Find where the given text appears and provide that cell's center as (x, y) coordinate. 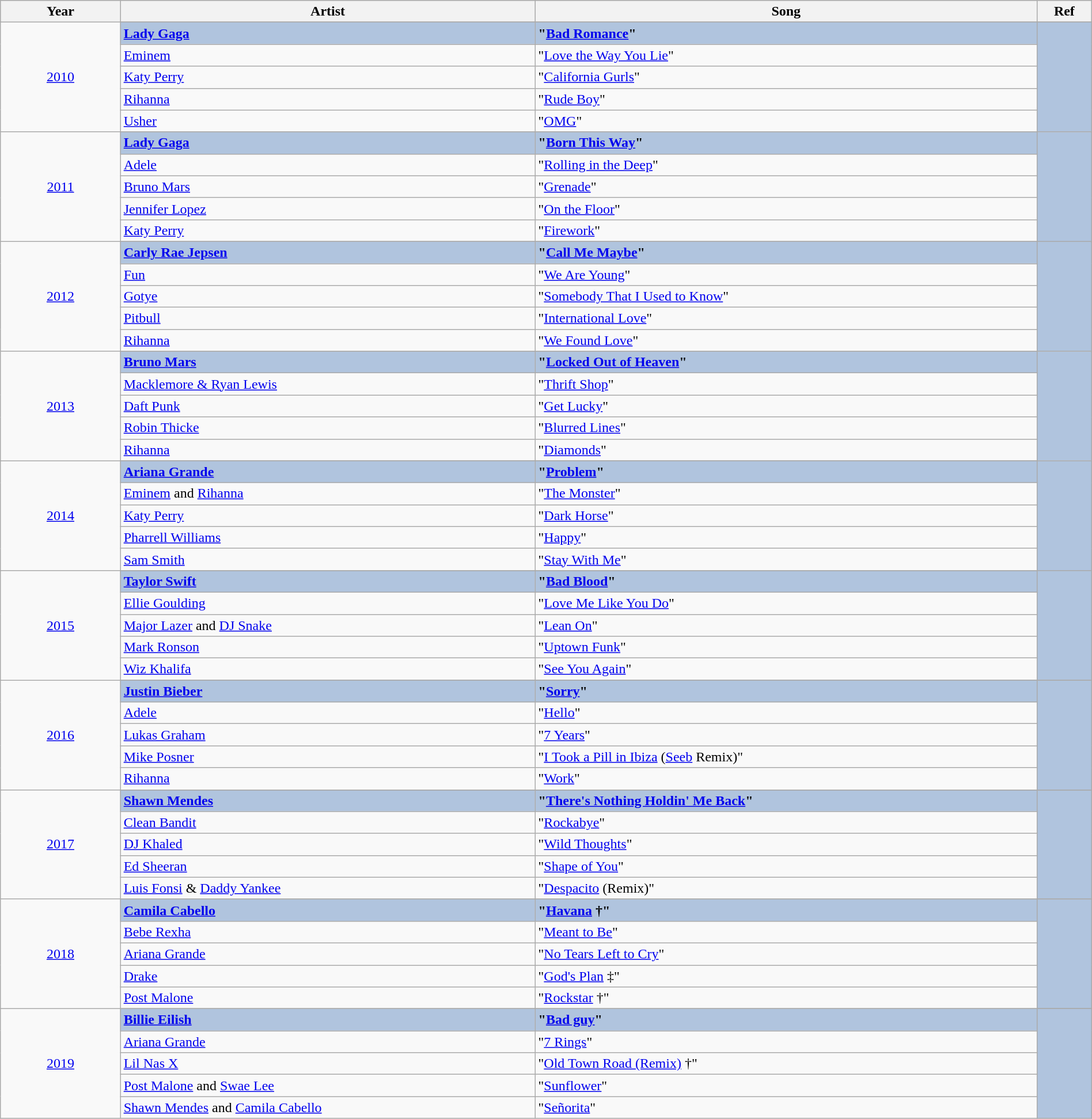
"We Found Love" (786, 340)
"Love the Way You Lie" (786, 55)
"Love Me Like You Do" (786, 603)
"Old Town Road (Remix) †" (786, 1064)
"Problem" (786, 472)
Mike Posner (328, 757)
Shawn Mendes and Camila Cabello (328, 1107)
"Sorry" (786, 691)
Daft Punk (328, 406)
Carly Rae Jepsen (328, 252)
"7 Years" (786, 735)
Ellie Goulding (328, 603)
"Somebody That I Used to Know" (786, 297)
Artist (328, 12)
Gotye (328, 297)
Jennifer Lopez (328, 208)
"OMG" (786, 121)
2019 (60, 1064)
"Sunflower" (786, 1086)
"God's Plan ‡" (786, 976)
"Stay With Me" (786, 559)
2016 (60, 735)
Eminem (328, 55)
"Rockabye" (786, 822)
"Locked Out of Heaven" (786, 362)
Post Malone and Swae Lee (328, 1086)
Usher (328, 121)
"California Gurls" (786, 77)
2012 (60, 296)
"7 Rings" (786, 1042)
Year (60, 12)
Billie Eilish (328, 1020)
"Thrift Shop" (786, 384)
2013 (60, 406)
"Despacito (Remix)" (786, 888)
Luis Fonsi & Daddy Yankee (328, 888)
"On the Floor" (786, 208)
"Shape of You" (786, 866)
"Work" (786, 779)
"Wild Thoughts" (786, 844)
"See You Again" (786, 669)
Drake (328, 976)
"Havana †" (786, 910)
Ed Sheeran (328, 866)
"Dark Horse" (786, 515)
Sam Smith (328, 559)
2014 (60, 515)
"Hello" (786, 713)
Pharrell Williams (328, 537)
"Rockstar †" (786, 998)
Robin Thicke (328, 428)
Ref (1064, 12)
2018 (60, 954)
DJ Khaled (328, 844)
"Señorita" (786, 1107)
"Bad Blood" (786, 581)
Shawn Mendes (328, 801)
Wiz Khalifa (328, 669)
"Bad guy" (786, 1020)
"Bad Romance" (786, 33)
"International Love" (786, 318)
"I Took a Pill in Ibiza (Seeb Remix)" (786, 757)
"Call Me Maybe" (786, 252)
Camila Cabello (328, 910)
Fun (328, 275)
Mark Ronson (328, 647)
Clean Bandit (328, 822)
"Meant to Be" (786, 932)
Macklemore & Ryan Lewis (328, 384)
Eminem and Rihanna (328, 494)
"Happy" (786, 537)
Song (786, 12)
"Firework" (786, 230)
Lukas Graham (328, 735)
Justin Bieber (328, 691)
Major Lazer and DJ Snake (328, 625)
"No Tears Left to Cry" (786, 954)
"Uptown Funk" (786, 647)
2010 (60, 77)
2011 (60, 187)
"Blurred Lines" (786, 428)
"Rolling in the Deep" (786, 165)
"The Monster" (786, 494)
Post Malone (328, 998)
2015 (60, 625)
"Lean On" (786, 625)
"Rude Boy" (786, 99)
"Get Lucky" (786, 406)
"There's Nothing Holdin' Me Back" (786, 801)
"We Are Young" (786, 275)
"Grenade" (786, 187)
Taylor Swift (328, 581)
"Born This Way" (786, 143)
2017 (60, 844)
Lil Nas X (328, 1064)
"Diamonds" (786, 450)
Pitbull (328, 318)
Bebe Rexha (328, 932)
